Pinpoint the cell where the given text exists, returning its (x, y) midpoint coordinate. 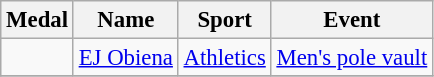
Medal (38, 20)
Men's pole vault (352, 58)
EJ Obiena (126, 58)
Athletics (224, 58)
Name (126, 20)
Sport (224, 20)
Event (352, 20)
